Identify which cell holds the provided text, then report its (X, Y) central coordinate. 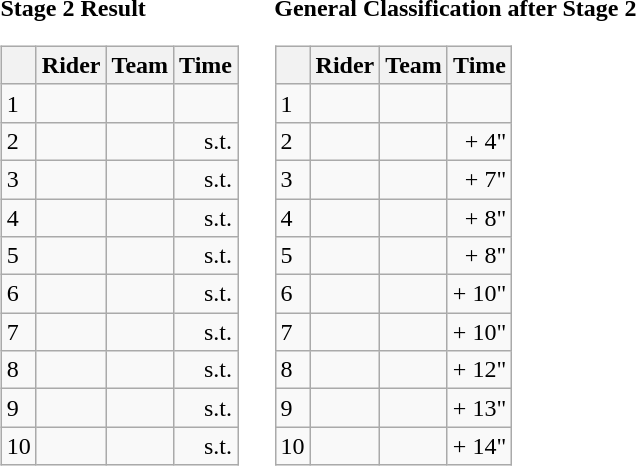
+ 13" (479, 408)
+ 14" (479, 446)
+ 4" (479, 141)
+ 12" (479, 370)
+ 7" (479, 179)
